For the text-containing cell, return its midpoint in (x, y) coordinate format. 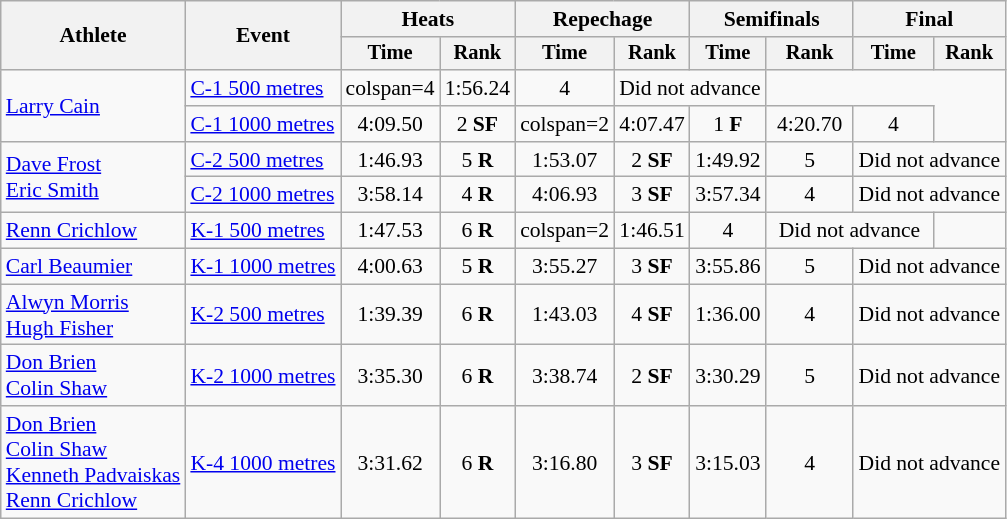
1:46.93 (390, 160)
4:20.70 (810, 124)
1:43.03 (564, 314)
3:15.03 (728, 462)
C-2 500 metres (262, 160)
1:39.39 (390, 314)
3:38.74 (564, 376)
Carl Beaumier (94, 267)
Don BrienColin ShawKenneth PadvaiskasRenn Crichlow (94, 462)
4 SF (652, 314)
1:49.92 (728, 160)
1 F (728, 124)
4:09.50 (390, 124)
3:58.14 (390, 195)
C-2 1000 metres (262, 195)
Heats (428, 19)
K-1 1000 metres (262, 267)
Larry Cain (94, 106)
4 R (478, 195)
K-4 1000 metres (262, 462)
Don BrienColin Shaw (94, 376)
1:53.07 (564, 160)
C-1 500 metres (262, 88)
K-1 500 metres (262, 231)
1:47.53 (390, 231)
3:55.27 (564, 267)
Alwyn MorrisHugh Fisher (94, 314)
3:55.86 (728, 267)
Repechage (602, 19)
4:06.93 (564, 195)
4:00.63 (390, 267)
3:57.34 (728, 195)
3:16.80 (564, 462)
1:46.51 (652, 231)
4:07.47 (652, 124)
1:56.24 (478, 88)
C-1 1000 metres (262, 124)
Event (262, 36)
K-2 500 metres (262, 314)
Final (929, 19)
Dave FrostEric Smith (94, 178)
3:31.62 (390, 462)
3:35.30 (390, 376)
colspan=4 (390, 88)
Semifinals (772, 19)
3:30.29 (728, 376)
Renn Crichlow (94, 231)
Athlete (94, 36)
1:36.00 (728, 314)
K-2 1000 metres (262, 376)
